Return the [x, y] coordinate for the center point of the cell that contains the specified text.  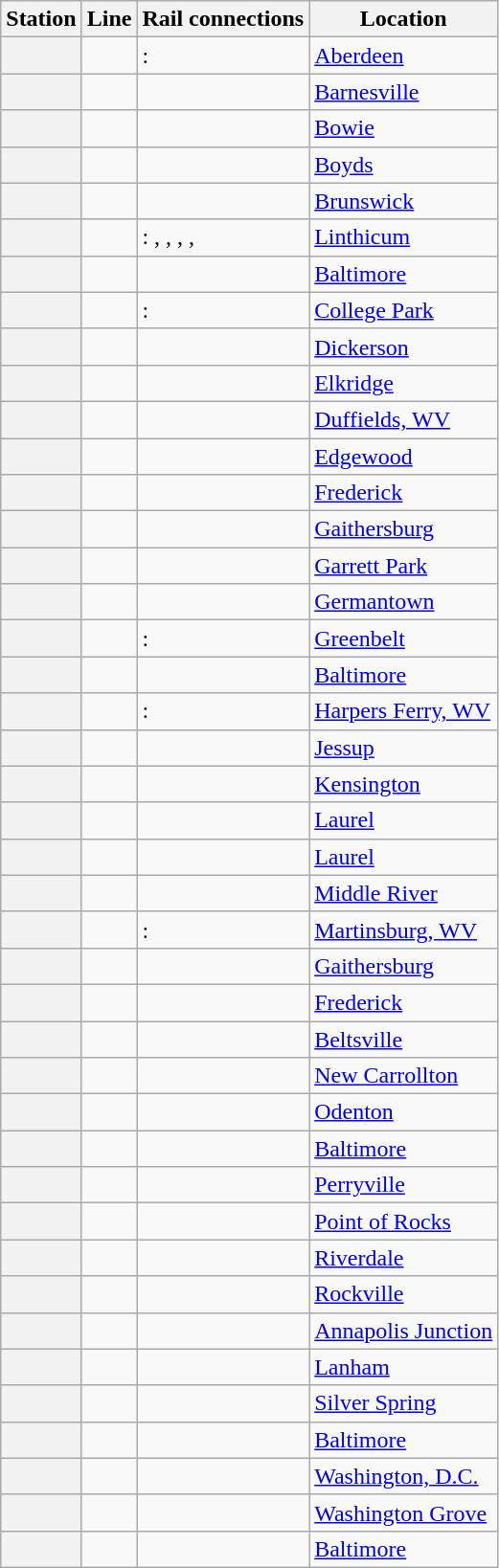
Duffields, WV [404, 419]
Riverdale [404, 1258]
Middle River [404, 893]
Annapolis Junction [404, 1331]
Elkridge [404, 383]
Barnesville [404, 92]
Kensington [404, 784]
Greenbelt [404, 638]
Point of Rocks [404, 1221]
Martinsburg, WV [404, 930]
Perryville [404, 1185]
Boyds [404, 165]
Station [41, 19]
Jessup [404, 748]
College Park [404, 310]
Aberdeen [404, 56]
Brunswick [404, 201]
Lanham [404, 1367]
Harpers Ferry, WV [404, 711]
Rockville [404, 1294]
Beltsville [404, 1039]
Germantown [404, 602]
Dickerson [404, 347]
Location [404, 19]
Rail connections [223, 19]
Silver Spring [404, 1403]
Line [109, 19]
: , , , , [223, 237]
Bowie [404, 128]
Odenton [404, 1112]
Washington Grove [404, 1512]
Edgewood [404, 457]
Washington, D.C. [404, 1476]
New Carrollton [404, 1076]
Linthicum [404, 237]
Garrett Park [404, 566]
